Find where the given text appears and provide that cell's center as [X, Y] coordinate. 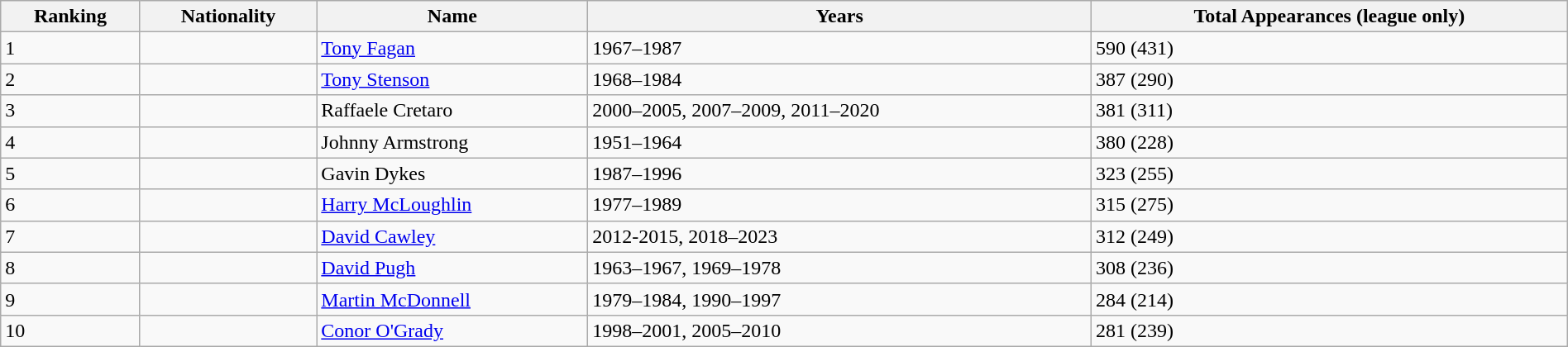
590 (431) [1329, 48]
4 [70, 142]
1979–1984, 1990–1997 [840, 299]
10 [70, 330]
6 [70, 205]
David Cawley [452, 236]
2012-2015, 2018–2023 [840, 236]
3 [70, 111]
1987–1996 [840, 173]
387 (290) [1329, 79]
312 (249) [1329, 236]
Nationality [228, 17]
1967–1987 [840, 48]
5 [70, 173]
1963–1967, 1969–1978 [840, 268]
Conor O'Grady [452, 330]
Johnny Armstrong [452, 142]
1968–1984 [840, 79]
Harry McLoughlin [452, 205]
9 [70, 299]
323 (255) [1329, 173]
1 [70, 48]
7 [70, 236]
2000–2005, 2007–2009, 2011–2020 [840, 111]
Years [840, 17]
281 (239) [1329, 330]
Gavin Dykes [452, 173]
308 (236) [1329, 268]
380 (228) [1329, 142]
284 (214) [1329, 299]
8 [70, 268]
Tony Fagan [452, 48]
2 [70, 79]
Total Appearances (league only) [1329, 17]
David Pugh [452, 268]
381 (311) [1329, 111]
1998–2001, 2005–2010 [840, 330]
Name [452, 17]
Raffaele Cretaro [452, 111]
1951–1964 [840, 142]
1977–1989 [840, 205]
Tony Stenson [452, 79]
Ranking [70, 17]
315 (275) [1329, 205]
Martin McDonnell [452, 299]
